From the cell containing the given text, extract its center point as (X, Y) coordinate. 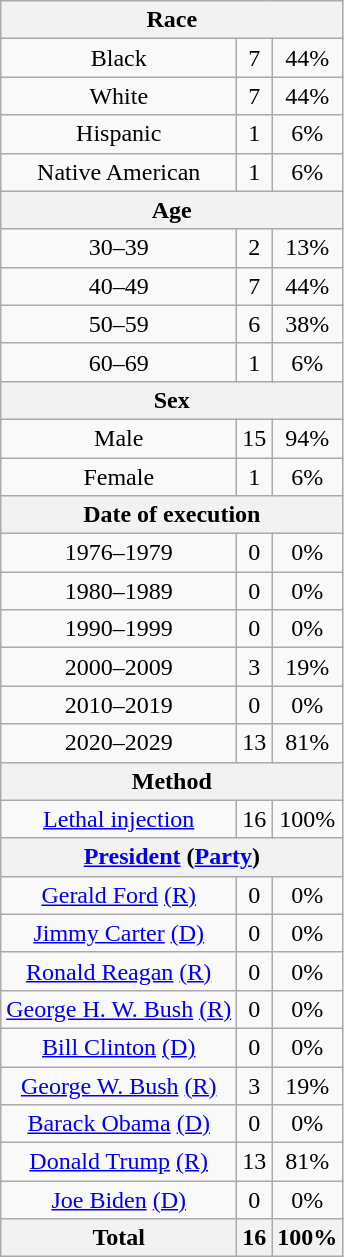
2000–2009 (119, 667)
Date of execution (172, 515)
George H. W. Bush (R) (119, 1009)
2020–2029 (119, 743)
Barack Obama (D) (119, 1124)
1980–1989 (119, 591)
1976–1979 (119, 553)
30–39 (119, 248)
Race (172, 20)
Jimmy Carter (D) (119, 933)
Ronald Reagan (R) (119, 971)
94% (308, 438)
6 (254, 324)
Age (172, 210)
Bill Clinton (D) (119, 1047)
Sex (172, 400)
Lethal injection (119, 819)
George W. Bush (R) (119, 1085)
Method (172, 781)
White (119, 96)
Gerald Ford (R) (119, 895)
Total (119, 1238)
50–59 (119, 324)
Female (119, 477)
Male (119, 438)
Black (119, 58)
Hispanic (119, 134)
Donald Trump (R) (119, 1162)
13% (308, 248)
President (Party) (172, 857)
15 (254, 438)
Native American (119, 172)
2 (254, 248)
38% (308, 324)
1990–1999 (119, 629)
60–69 (119, 362)
40–49 (119, 286)
Joe Biden (D) (119, 1200)
2010–2019 (119, 705)
